Detect which cell encompasses the target text, then output its (X, Y) center coordinate. 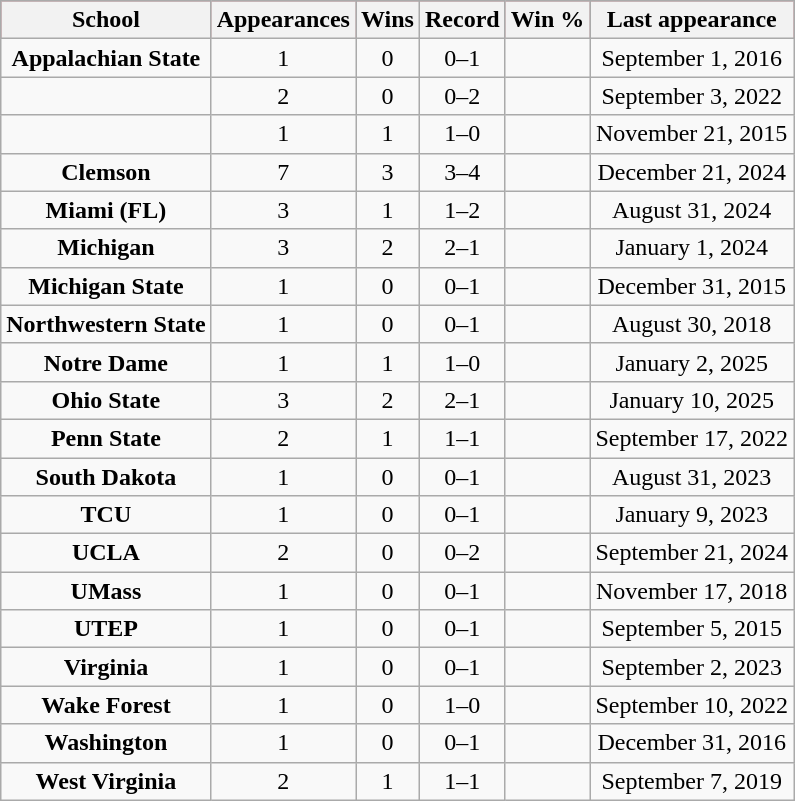
September 7, 2019 (692, 781)
September 5, 2015 (692, 629)
Virginia (106, 667)
Record (462, 20)
Michigan State (106, 286)
September 1, 2016 (692, 58)
January 10, 2025 (692, 400)
Appalachian State (106, 58)
Appearances (283, 20)
West Virginia (106, 781)
September 17, 2022 (692, 438)
September 10, 2022 (692, 705)
January 2, 2025 (692, 362)
Wake Forest (106, 705)
TCU (106, 515)
3–4 (462, 172)
January 1, 2024 (692, 248)
Miami (FL) (106, 210)
August 31, 2023 (692, 477)
UCLA (106, 553)
Ohio State (106, 400)
UTEP (106, 629)
7 (283, 172)
Michigan (106, 248)
January 9, 2023 (692, 515)
Notre Dame (106, 362)
December 21, 2024 (692, 172)
Win % (548, 20)
Clemson (106, 172)
December 31, 2015 (692, 286)
1–2 (462, 210)
Penn State (106, 438)
Washington (106, 743)
School (106, 20)
December 31, 2016 (692, 743)
August 31, 2024 (692, 210)
September 3, 2022 (692, 96)
November 21, 2015 (692, 134)
August 30, 2018 (692, 324)
Last appearance (692, 20)
UMass (106, 591)
November 17, 2018 (692, 591)
Wins (388, 20)
Northwestern State (106, 324)
September 2, 2023 (692, 667)
September 21, 2024 (692, 553)
South Dakota (106, 477)
